Extract the (X, Y) coordinate from the center of the cell holding the provided text.  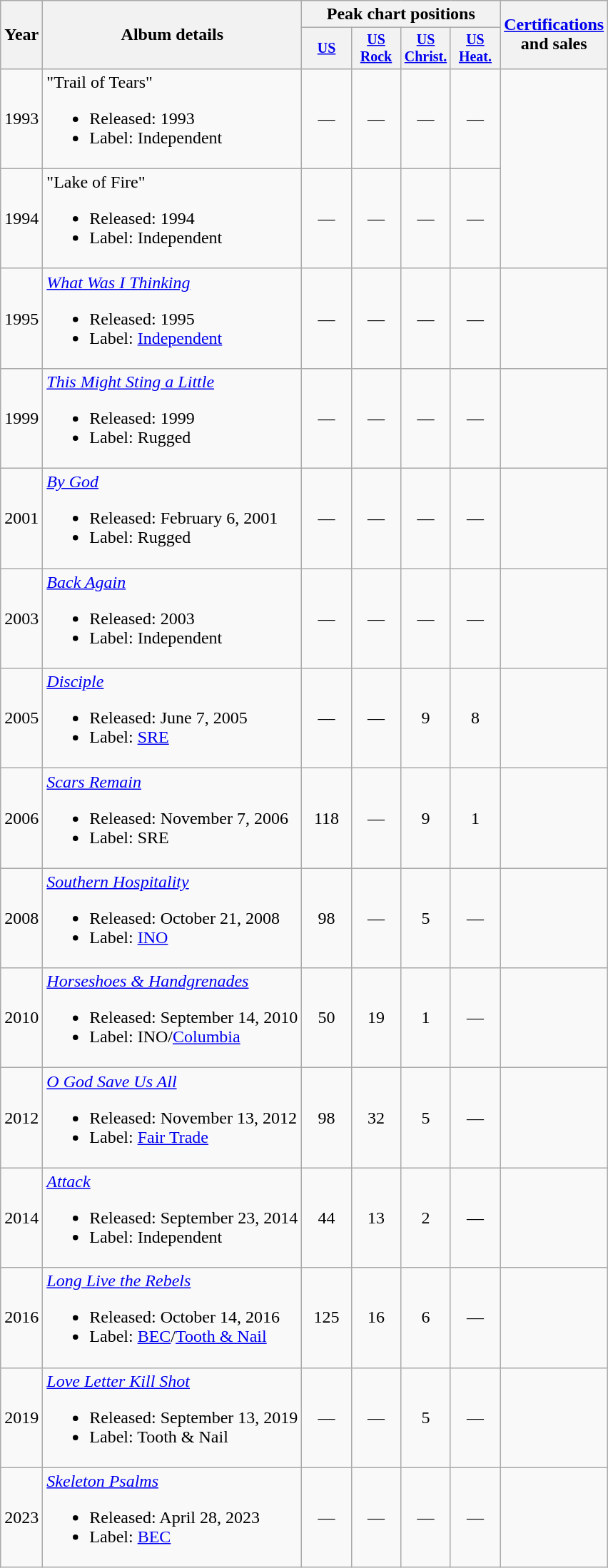
Southern HospitalityReleased: October 21, 2008Label: INO (173, 918)
Scars RemainReleased: November 7, 2006Label: SRE (173, 818)
2005 (21, 718)
13 (375, 1218)
19 (375, 1018)
2001 (21, 519)
"Trail of Tears"Released: 1993Label: Independent (173, 118)
2 (425, 1218)
1993 (21, 118)
1999 (21, 418)
125 (327, 1318)
Peak chart positions (401, 14)
2010 (21, 1018)
118 (327, 818)
USHeat. (475, 49)
O God Save Us AllReleased: November 13, 2012Label: Fair Trade (173, 1118)
16 (375, 1318)
DiscipleReleased: June 7, 2005Label: SRE (173, 718)
2003 (21, 618)
What Was I ThinkingReleased: 1995Label: Independent (173, 318)
6 (425, 1318)
Back AgainReleased: 2003Label: Independent (173, 618)
US (327, 49)
Year (21, 35)
2016 (21, 1318)
Certifications and sales (554, 35)
2008 (21, 918)
By GodReleased: February 6, 2001Label: Rugged (173, 519)
2006 (21, 818)
Skeleton PsalmsReleased: April 28, 2023Label: BEC (173, 1517)
Album details (173, 35)
Horseshoes & HandgrenadesReleased: September 14, 2010Label: INO/Columbia (173, 1018)
USRock (375, 49)
This Might Sting a LittleReleased: 1999Label: Rugged (173, 418)
2023 (21, 1517)
50 (327, 1018)
USChrist. (425, 49)
32 (375, 1118)
44 (327, 1218)
Long Live the RebelsReleased: October 14, 2016Label: BEC/Tooth & Nail (173, 1318)
AttackReleased: September 23, 2014Label: Independent (173, 1218)
"Lake of Fire"Released: 1994Label: Independent (173, 218)
Love Letter Kill ShotReleased: September 13, 2019Label: Tooth & Nail (173, 1417)
2014 (21, 1218)
1995 (21, 318)
2012 (21, 1118)
1994 (21, 218)
2019 (21, 1417)
8 (475, 718)
